Determine the (x, y) coordinate at the center of the cell enclosing the given text.  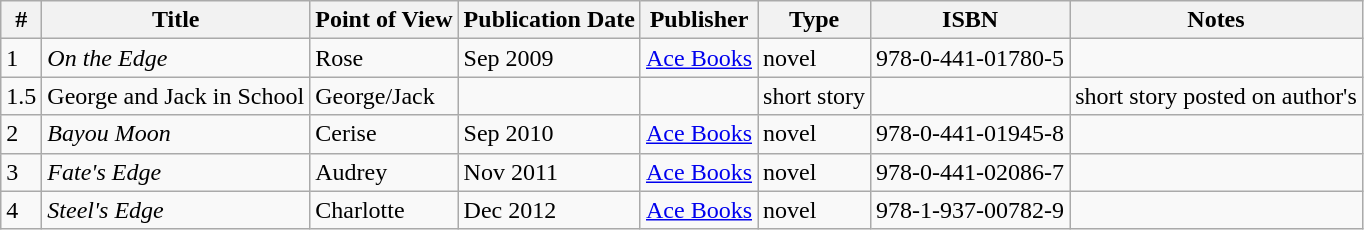
On the Edge (176, 58)
3 (22, 172)
Sep 2010 (549, 134)
Point of View (384, 20)
978-1-937-00782-9 (970, 210)
Title (176, 20)
Notes (1216, 20)
ISBN (970, 20)
Audrey (384, 172)
4 (22, 210)
Bayou Moon (176, 134)
# (22, 20)
978-0-441-02086-7 (970, 172)
short story posted on author's (1216, 96)
Nov 2011 (549, 172)
George/Jack (384, 96)
2 (22, 134)
Steel's Edge (176, 210)
short story (814, 96)
978-0-441-01945-8 (970, 134)
Type (814, 20)
Cerise (384, 134)
1 (22, 58)
1.5 (22, 96)
Publication Date (549, 20)
Publisher (698, 20)
Charlotte (384, 210)
Fate's Edge (176, 172)
Rose (384, 58)
Sep 2009 (549, 58)
978-0-441-01780-5 (970, 58)
Dec 2012 (549, 210)
George and Jack in School (176, 96)
